Output the (X, Y) coordinate of the center of the cell containing the given text.  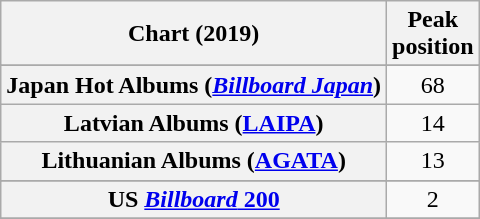
13 (433, 161)
2 (433, 199)
14 (433, 123)
Japan Hot Albums (Billboard Japan) (194, 85)
Latvian Albums (LAIPA) (194, 123)
US Billboard 200 (194, 199)
68 (433, 85)
Peakposition (433, 34)
Lithuanian Albums (AGATA) (194, 161)
Chart (2019) (194, 34)
